Return [x, y] of the center of cell containing provided text 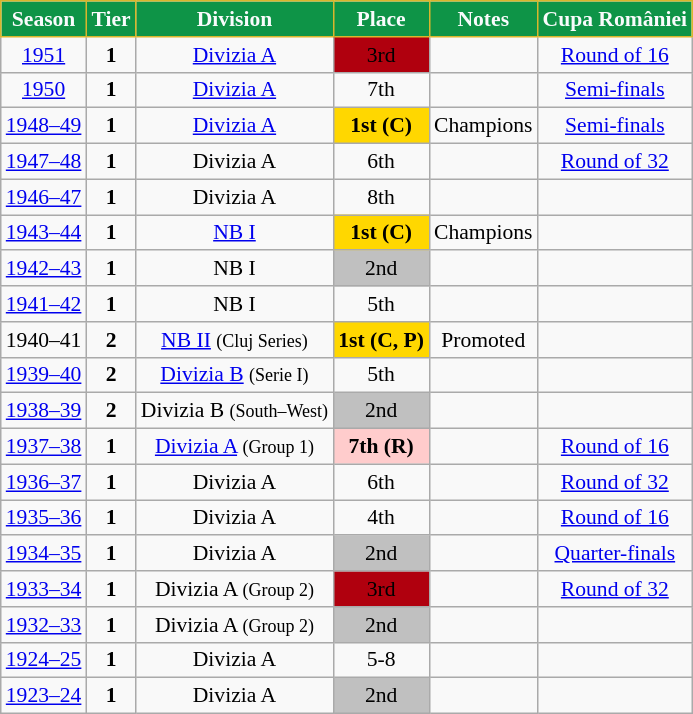
Quarter-finals [614, 554]
7th (R) [381, 447]
1940–41 [44, 340]
NB II (Cluj Series) [234, 340]
1937–38 [44, 447]
Divizia A (Group 1) [234, 447]
1935–36 [44, 518]
1938–39 [44, 411]
1934–35 [44, 554]
4th [381, 518]
1924–25 [44, 660]
1950 [44, 90]
1948–49 [44, 126]
Place [381, 19]
Tier [110, 19]
Divizia B (South–West) [234, 411]
Promoted [483, 340]
1939–40 [44, 375]
1936–37 [44, 482]
Divizia B (Serie I) [234, 375]
1951 [44, 55]
7th [381, 90]
Season [44, 19]
1932–33 [44, 625]
Division [234, 19]
1942–43 [44, 269]
Notes [483, 19]
5-8 [381, 660]
8th [381, 197]
1923–24 [44, 696]
1st (C, P) [381, 340]
1947–48 [44, 162]
1933–34 [44, 589]
1943–44 [44, 233]
1941–42 [44, 304]
1946–47 [44, 197]
Cupa României [614, 19]
